Provide the [X, Y] coordinate of the cell's center where the given text is located.  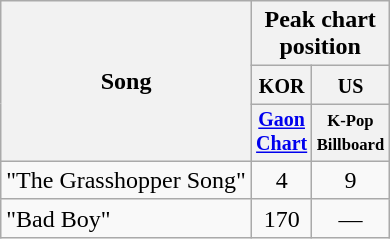
K-Pop Billboard [350, 132]
Peak chart position [320, 34]
9 [350, 180]
"The Grasshopper Song" [126, 180]
170 [282, 218]
4 [282, 180]
US [350, 85]
Gaon Chart [282, 132]
— [350, 218]
KOR [282, 85]
Song [126, 82]
"Bad Boy" [126, 218]
